Return [X, Y] of the center of cell containing provided text 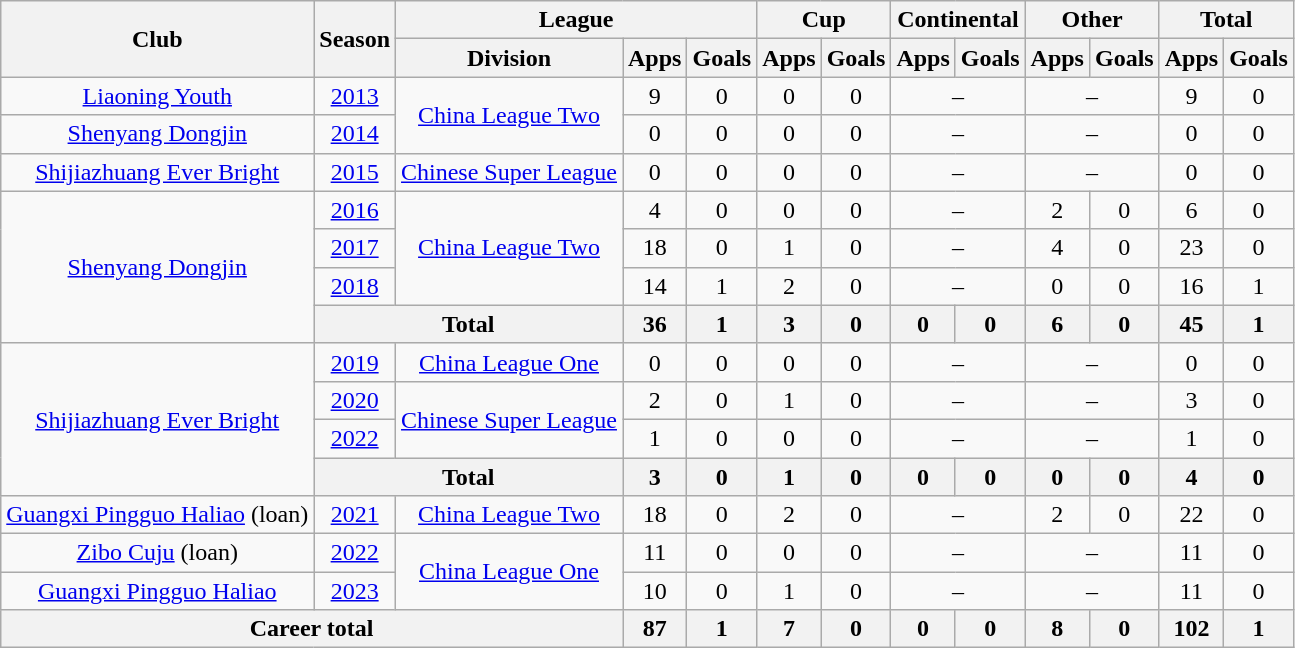
Guangxi Pingguo Haliao (loan) [158, 515]
45 [1191, 324]
2013 [355, 96]
2020 [355, 400]
8 [1057, 629]
Guangxi Pingguo Haliao [158, 591]
102 [1191, 629]
2015 [355, 172]
16 [1191, 286]
2018 [355, 286]
League [576, 20]
2023 [355, 591]
14 [654, 286]
Liaoning Youth [158, 96]
2014 [355, 134]
2016 [355, 210]
7 [789, 629]
2021 [355, 515]
Division [510, 58]
Season [355, 39]
87 [654, 629]
2019 [355, 362]
10 [654, 591]
23 [1191, 248]
Zibo Cuju (loan) [158, 553]
Club [158, 39]
36 [654, 324]
Cup [824, 20]
Continental [958, 20]
22 [1191, 515]
Other [1092, 20]
Career total [312, 629]
2017 [355, 248]
